Capture the cell that displays the provided text and extract its [X, Y] central coordinate. 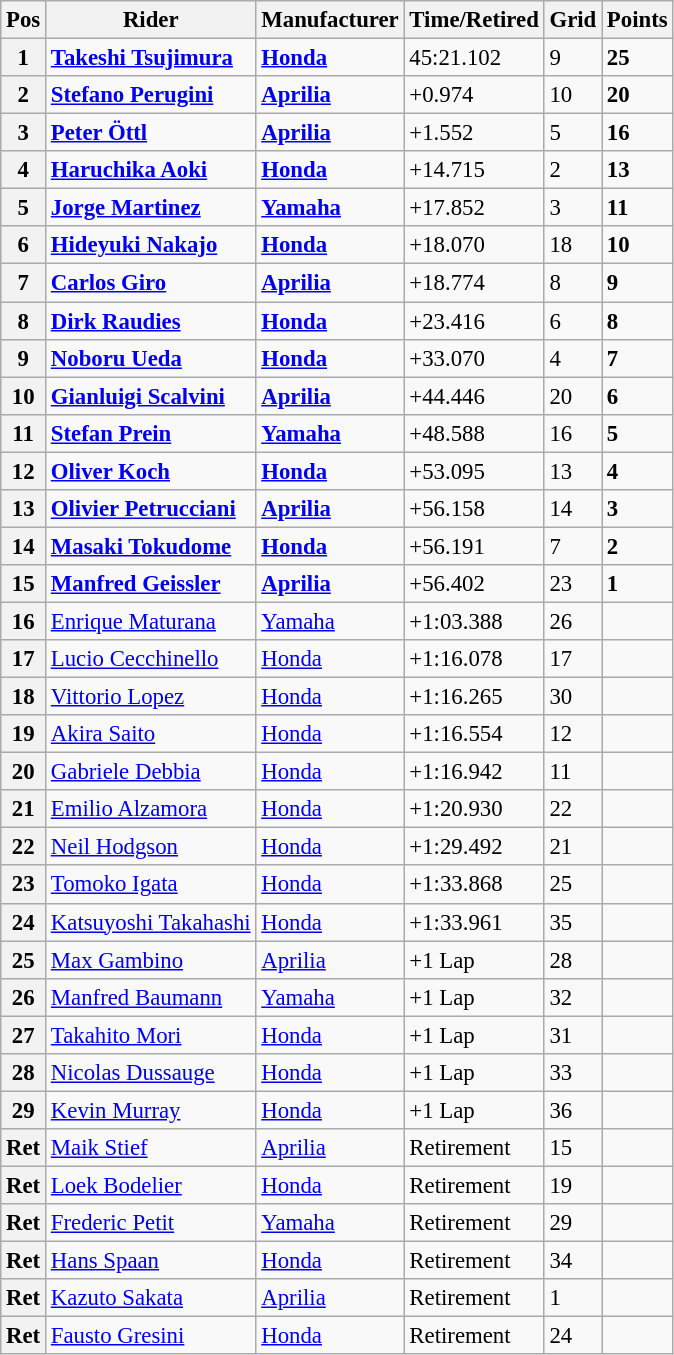
Noboru Ueda [151, 358]
+1:16.554 [474, 734]
27 [24, 1035]
Maik Stief [151, 1148]
+56.191 [474, 546]
Masaki Tokudome [151, 546]
Grid [572, 20]
Frederic Petit [151, 1223]
Nicolas Dussauge [151, 1073]
Haruchika Aoki [151, 170]
Hideyuki Nakajo [151, 245]
Dirk Raudies [151, 321]
Gianluigi Scalvini [151, 396]
+23.416 [474, 321]
+56.402 [474, 584]
Pos [24, 20]
+48.588 [474, 433]
+53.095 [474, 471]
35 [572, 922]
Carlos Giro [151, 283]
+44.446 [474, 396]
Manfred Baumann [151, 997]
+14.715 [474, 170]
33 [572, 1073]
Tomoko Igata [151, 885]
+1:29.492 [474, 847]
+1:33.961 [474, 922]
Fausto Gresini [151, 1336]
Kazuto Sakata [151, 1298]
Kevin Murray [151, 1110]
+1:03.388 [474, 621]
+1.552 [474, 133]
+1:20.930 [474, 809]
Stefano Perugini [151, 95]
Lucio Cecchinello [151, 659]
Manfred Geissler [151, 584]
+18.070 [474, 245]
Katsuyoshi Takahashi [151, 922]
Emilio Alzamora [151, 809]
Manufacturer [330, 20]
Hans Spaan [151, 1261]
32 [572, 997]
+17.852 [474, 208]
31 [572, 1035]
Olivier Petrucciani [151, 509]
+1:16.942 [474, 772]
36 [572, 1110]
34 [572, 1261]
30 [572, 697]
+1:16.265 [474, 697]
Rider [151, 20]
Takeshi Tsujimura [151, 58]
Oliver Koch [151, 471]
Akira Saito [151, 734]
Takahito Mori [151, 1035]
Peter Öttl [151, 133]
Gabriele Debbia [151, 772]
Enrique Maturana [151, 621]
Jorge Martinez [151, 208]
Stefan Prein [151, 433]
Neil Hodgson [151, 847]
Time/Retired [474, 20]
+1:16.078 [474, 659]
45:21.102 [474, 58]
+56.158 [474, 509]
Vittorio Lopez [151, 697]
Points [638, 20]
+1:33.868 [474, 885]
+18.774 [474, 283]
Loek Bodelier [151, 1185]
+0.974 [474, 95]
Max Gambino [151, 960]
+33.070 [474, 358]
